Provide the (x, y) coordinate of the cell's center where the given text is located.  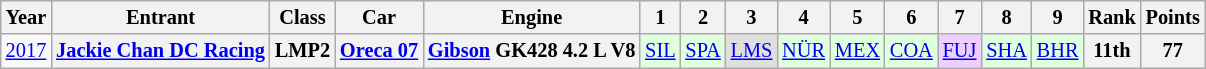
1 (660, 17)
5 (858, 17)
2017 (26, 51)
6 (912, 17)
SIL (660, 51)
11th (1112, 51)
COA (912, 51)
BHR (1058, 51)
9 (1058, 17)
Oreca 07 (379, 51)
Class (302, 17)
Year (26, 17)
MEX (858, 51)
LMP2 (302, 51)
3 (752, 17)
SPA (702, 51)
FUJ (960, 51)
NÜR (804, 51)
Gibson GK428 4.2 L V8 (532, 51)
LMS (752, 51)
Car (379, 17)
SHA (1006, 51)
Engine (532, 17)
Rank (1112, 17)
7 (960, 17)
4 (804, 17)
77 (1173, 51)
Entrant (160, 17)
8 (1006, 17)
Jackie Chan DC Racing (160, 51)
2 (702, 17)
Points (1173, 17)
